Capture the cell that displays the provided text and extract its [x, y] central coordinate. 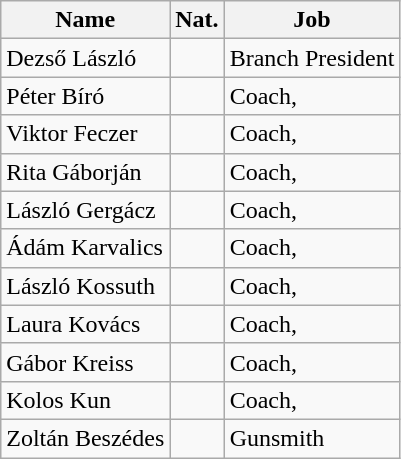
Kolos Kun [86, 400]
Job [312, 20]
Viktor Feczer [86, 134]
Branch President [312, 58]
Gunsmith [312, 438]
Zoltán Beszédes [86, 438]
Ádám Karvalics [86, 248]
Gábor Kreiss [86, 362]
Name [86, 20]
Rita Gáborján [86, 172]
Nat. [197, 20]
László Kossuth [86, 286]
László Gergácz [86, 210]
Péter Bíró [86, 96]
Laura Kovács [86, 324]
Dezső László [86, 58]
